Scan for the cell matching the given text and deliver its [X, Y] coordinate at center. 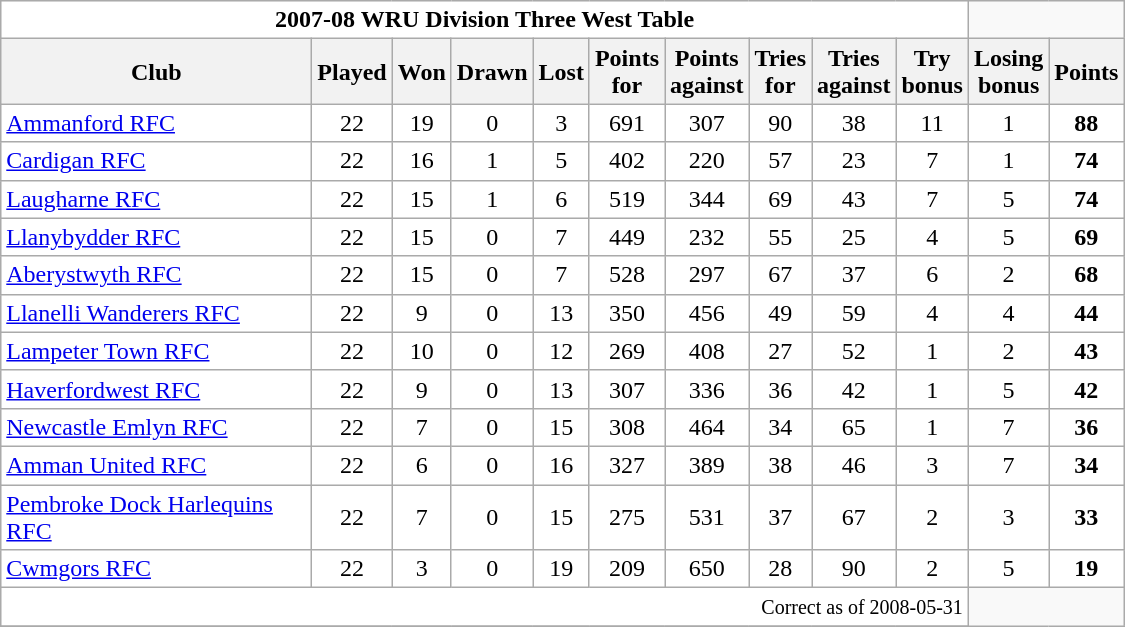
68 [1086, 275]
Cwmgors RFC [156, 569]
65 [854, 427]
Won [422, 72]
Drawn [492, 72]
Haverfordwest RFC [156, 389]
44 [1086, 313]
46 [854, 465]
456 [706, 313]
Points for [626, 72]
Lost [561, 72]
Lampeter Town RFC [156, 351]
Pembroke Dock Harlequins RFC [156, 516]
220 [706, 161]
350 [626, 313]
27 [780, 351]
23 [854, 161]
Losing bonus [1008, 72]
528 [626, 275]
519 [626, 199]
Played [352, 72]
Laugharne RFC [156, 199]
297 [706, 275]
344 [706, 199]
Llanelli Wanderers RFC [156, 313]
Points [1086, 72]
269 [626, 351]
12 [561, 351]
650 [706, 569]
Newcastle Emlyn RFC [156, 427]
389 [706, 465]
49 [780, 313]
57 [780, 161]
28 [780, 569]
52 [854, 351]
327 [626, 465]
232 [706, 237]
2007-08 WRU Division Three West Table [485, 20]
25 [854, 237]
55 [780, 237]
59 [854, 313]
336 [706, 389]
Tries against [854, 72]
308 [626, 427]
33 [1086, 516]
Aberystwyth RFC [156, 275]
Llanybydder RFC [156, 237]
88 [1086, 123]
Points against [706, 72]
402 [626, 161]
Tries for [780, 72]
Try bonus [932, 72]
Club [156, 72]
Correct as of 2008-05-31 [485, 607]
449 [626, 237]
11 [932, 123]
Cardigan RFC [156, 161]
275 [626, 516]
209 [626, 569]
464 [706, 427]
Ammanford RFC [156, 123]
Amman United RFC [156, 465]
10 [422, 351]
691 [626, 123]
531 [706, 516]
408 [706, 351]
